Return the [X, Y] coordinate for the center point of the cell that contains the specified text.  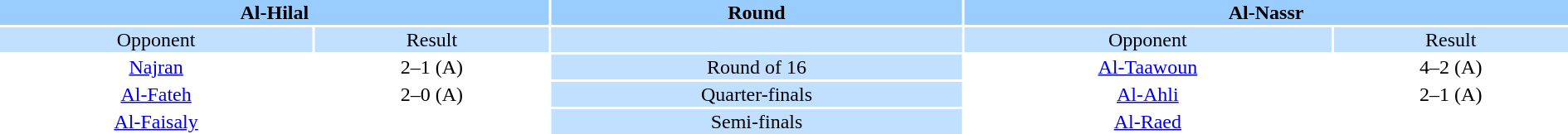
Al-Faisaly [156, 122]
Quarter-finals [757, 94]
Al-Raed [1147, 122]
Al-Ahli [1147, 94]
2–0 (A) [431, 94]
Round [757, 12]
Al-Nassr [1266, 12]
Al-Hilal [275, 12]
4–2 (A) [1450, 67]
Round of 16 [757, 67]
Al-Fateh [156, 94]
Semi-finals [757, 122]
Al-Taawoun [1147, 67]
Najran [156, 67]
